Find where the given text appears and provide that cell's center as [X, Y] coordinate. 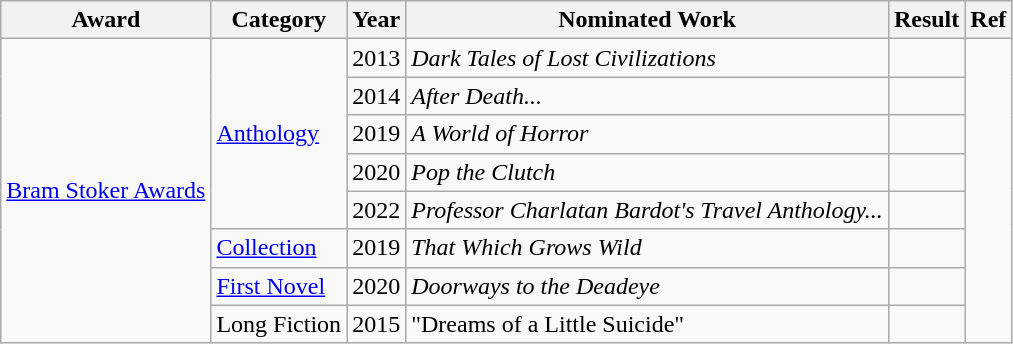
2013 [376, 58]
2022 [376, 210]
Award [106, 20]
After Death... [648, 96]
2014 [376, 96]
Year [376, 20]
First Novel [279, 286]
A World of Horror [648, 134]
"Dreams of a Little Suicide" [648, 324]
Bram Stoker Awards [106, 191]
Doorways to the Deadeye [648, 286]
Pop the Clutch [648, 172]
Long Fiction [279, 324]
That Which Grows Wild [648, 248]
Anthology [279, 134]
Collection [279, 248]
Nominated Work [648, 20]
Dark Tales of Lost Civilizations [648, 58]
Category [279, 20]
Result [926, 20]
Ref [988, 20]
Professor Charlatan Bardot's Travel Anthology... [648, 210]
2015 [376, 324]
